From the cell containing the given text, extract its center point as (x, y) coordinate. 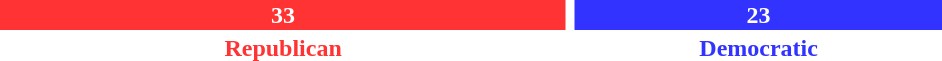
33 (283, 15)
23 (758, 15)
